Detect which cell encompasses the target text, then output its [X, Y] center coordinate. 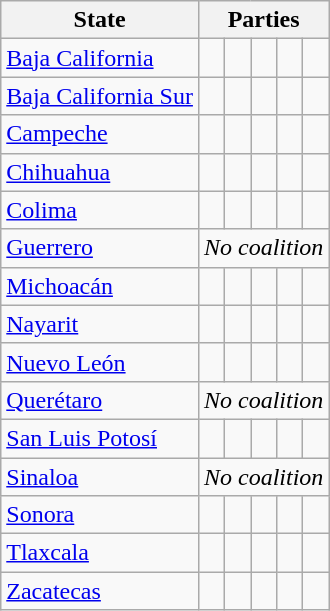
Michoacán [100, 286]
Zacatecas [100, 591]
Sinaloa [100, 477]
Querétaro [100, 400]
Tlaxcala [100, 553]
Chihuahua [100, 172]
Guerrero [100, 248]
Baja California [100, 58]
Nayarit [100, 324]
Baja California Sur [100, 96]
Parties [263, 20]
Colima [100, 210]
State [100, 20]
San Luis Potosí [100, 438]
Sonora [100, 515]
Nuevo León [100, 362]
Campeche [100, 134]
